Pinpoint the cell where the given text exists, returning its [x, y] midpoint coordinate. 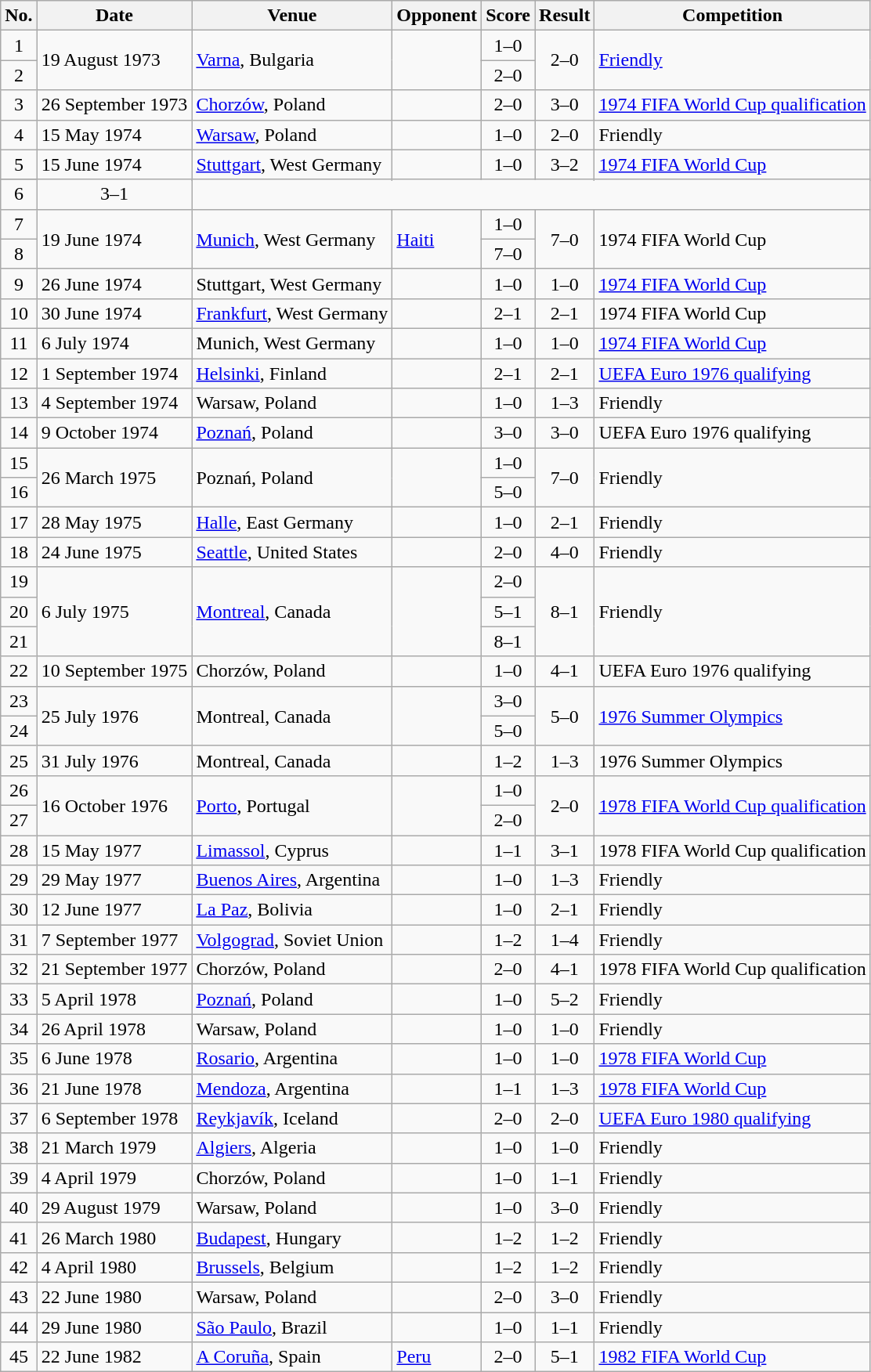
35 [19, 1059]
26 September 1973 [114, 105]
7 [19, 224]
26 April 1978 [114, 1029]
14 [19, 433]
Helsinki, Finland [292, 374]
20 [19, 612]
6 July 1974 [114, 343]
11 [19, 343]
5–2 [565, 999]
37 [19, 1118]
UEFA Euro 1980 qualifying [732, 1118]
Haiti [437, 239]
39 [19, 1178]
Score [508, 16]
29 [19, 880]
38 [19, 1148]
21 June 1978 [114, 1089]
25 [19, 760]
9 October 1974 [114, 433]
Algiers, Algeria [292, 1148]
Reykjavík, Iceland [292, 1118]
34 [19, 1029]
24 June 1975 [114, 552]
43 [19, 1297]
40 [19, 1208]
10 [19, 313]
Limassol, Cyprus [292, 850]
Date [114, 16]
42 [19, 1267]
31 [19, 940]
26 March 1975 [114, 478]
1 [19, 45]
Brussels, Belgium [292, 1267]
29 May 1977 [114, 880]
4 April 1980 [114, 1267]
19 August 1973 [114, 60]
10 September 1975 [114, 671]
19 June 1974 [114, 239]
No. [19, 16]
15 May 1977 [114, 850]
19 [19, 582]
Seattle, United States [292, 552]
Result [565, 16]
30 [19, 910]
Halle, East Germany [292, 522]
6 September 1978 [114, 1118]
15 June 1974 [114, 164]
4 September 1974 [114, 403]
5 [19, 164]
6 June 1978 [114, 1059]
5 April 1978 [114, 999]
36 [19, 1089]
4 [19, 135]
A Coruña, Spain [292, 1357]
2 [19, 75]
Frankfurt, West Germany [292, 313]
21 September 1977 [114, 969]
25 July 1976 [114, 716]
16 October 1976 [114, 805]
13 [19, 403]
8 [19, 254]
15 May 1974 [114, 135]
21 March 1979 [114, 1148]
28 May 1975 [114, 522]
Competition [732, 16]
Opponent [437, 16]
30 June 1974 [114, 313]
15 [19, 463]
33 [19, 999]
23 [19, 701]
26 [19, 790]
18 [19, 552]
São Paulo, Brazil [292, 1327]
Budapest, Hungary [292, 1237]
26 June 1974 [114, 283]
4–0 [565, 552]
44 [19, 1327]
22 [19, 671]
3 [19, 105]
Mendoza, Argentina [292, 1089]
17 [19, 522]
Varna, Bulgaria [292, 60]
22 June 1980 [114, 1297]
16 [19, 493]
Porto, Portugal [292, 805]
12 June 1977 [114, 910]
6 [19, 194]
Rosario, Argentina [292, 1059]
29 August 1979 [114, 1208]
31 July 1976 [114, 760]
7 September 1977 [114, 940]
6 July 1975 [114, 612]
La Paz, Bolivia [292, 910]
1 September 1974 [114, 374]
9 [19, 283]
21 [19, 641]
32 [19, 969]
1974 FIFA World Cup qualification [732, 105]
Peru [437, 1357]
22 June 1982 [114, 1357]
27 [19, 820]
3–2 [565, 164]
1–4 [565, 940]
24 [19, 731]
28 [19, 850]
41 [19, 1237]
26 March 1980 [114, 1237]
29 June 1980 [114, 1327]
4 April 1979 [114, 1178]
Venue [292, 16]
1982 FIFA World Cup [732, 1357]
Buenos Aires, Argentina [292, 880]
45 [19, 1357]
12 [19, 374]
Volgograd, Soviet Union [292, 940]
